Extract the (X, Y) coordinate from the center of the cell holding the provided text.  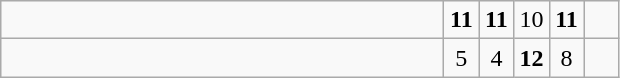
4 (496, 58)
12 (532, 58)
10 (532, 20)
8 (566, 58)
5 (462, 58)
